Find where the given text appears and provide that cell's center as (x, y) coordinate. 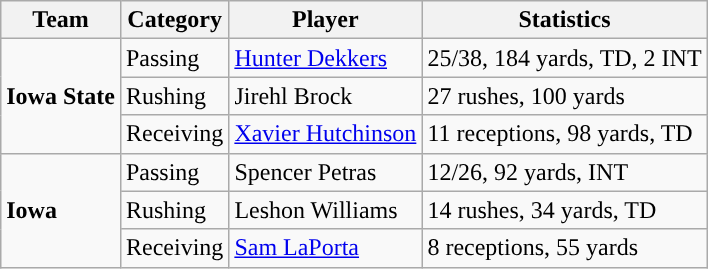
Statistics (564, 20)
27 rushes, 100 yards (564, 96)
Sam LaPorta (326, 248)
Team (61, 20)
Category (174, 20)
Iowa State (61, 96)
Spencer Petras (326, 172)
Player (326, 20)
25/38, 184 yards, TD, 2 INT (564, 58)
Iowa (61, 210)
Hunter Dekkers (326, 58)
12/26, 92 yards, INT (564, 172)
Xavier Hutchinson (326, 134)
Jirehl Brock (326, 96)
14 rushes, 34 yards, TD (564, 210)
8 receptions, 55 yards (564, 248)
11 receptions, 98 yards, TD (564, 134)
Leshon Williams (326, 210)
